Detect which cell encompasses the target text, then output its [X, Y] center coordinate. 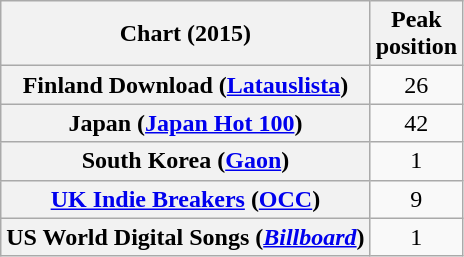
UK Indie Breakers (OCC) [186, 199]
Finland Download (Latauslista) [186, 85]
26 [416, 85]
9 [416, 199]
US World Digital Songs (Billboard) [186, 237]
South Korea (Gaon) [186, 161]
42 [416, 123]
Peakposition [416, 34]
Japan (Japan Hot 100) [186, 123]
Chart (2015) [186, 34]
